Search for the cell housing the specified text and yield its [X, Y] center coordinate. 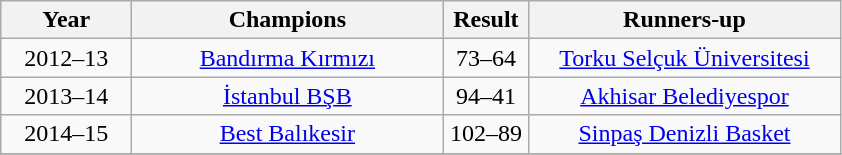
Runners-up [684, 20]
2013–14 [66, 96]
İstanbul BŞB [288, 96]
Torku Selçuk Üniversitesi [684, 58]
73–64 [486, 58]
Champions [288, 20]
Bandırma Kırmızı [288, 58]
94–41 [486, 96]
Sinpaş Denizli Basket [684, 134]
Best Balıkesir [288, 134]
102–89 [486, 134]
Result [486, 20]
2012–13 [66, 58]
2014–15 [66, 134]
Akhisar Belediyespor [684, 96]
Year [66, 20]
